Capture the cell that displays the provided text and extract its [X, Y] central coordinate. 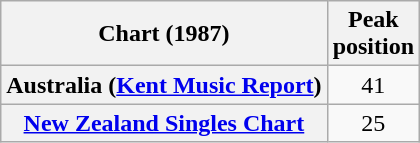
Chart (1987) [164, 34]
41 [373, 85]
Australia (Kent Music Report) [164, 85]
Peakposition [373, 34]
New Zealand Singles Chart [164, 123]
25 [373, 123]
